For the text-containing cell, return its midpoint in [x, y] coordinate format. 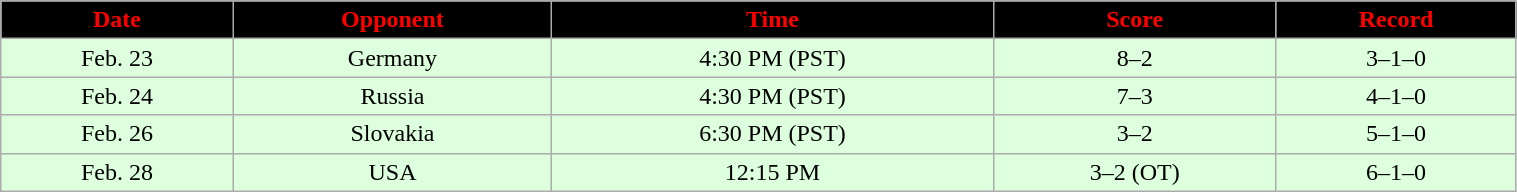
3–1–0 [1396, 58]
6:30 PM (PST) [773, 134]
3–2 (OT) [1134, 172]
4–1–0 [1396, 96]
8–2 [1134, 58]
Feb. 23 [117, 58]
Germany [392, 58]
Feb. 26 [117, 134]
Slovakia [392, 134]
Record [1396, 20]
5–1–0 [1396, 134]
Score [1134, 20]
Russia [392, 96]
6–1–0 [1396, 172]
3–2 [1134, 134]
Feb. 28 [117, 172]
7–3 [1134, 96]
12:15 PM [773, 172]
USA [392, 172]
Time [773, 20]
Feb. 24 [117, 96]
Date [117, 20]
Opponent [392, 20]
